Capture the cell that displays the provided text and extract its (x, y) central coordinate. 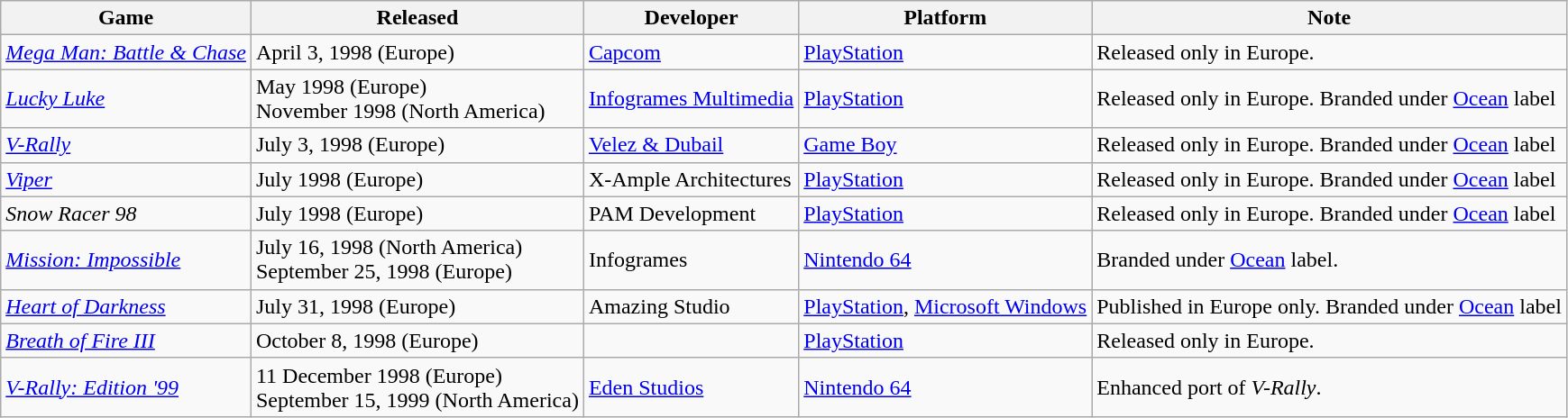
July 31, 1998 (Europe) (417, 306)
Released (417, 18)
Branded under Ocean label. (1329, 259)
May 1998 (Europe)November 1998 (North America) (417, 99)
Game (126, 18)
Eden Studios (691, 387)
July 3, 1998 (Europe) (417, 145)
Capcom (691, 52)
11 December 1998 (Europe)September 15, 1999 (North America) (417, 387)
Breath of Fire III (126, 341)
PAM Development (691, 214)
Velez & Dubail (691, 145)
Mega Man: Battle & Chase (126, 52)
Game Boy (945, 145)
Infogrames (691, 259)
Lucky Luke (126, 99)
X-Ample Architectures (691, 179)
Note (1329, 18)
Heart of Darkness (126, 306)
Developer (691, 18)
Published in Europe only. Branded under Ocean label (1329, 306)
Snow Racer 98 (126, 214)
PlayStation, Microsoft Windows (945, 306)
July 16, 1998 (North America)September 25, 1998 (Europe) (417, 259)
Infogrames Multimedia (691, 99)
V-Rally: Edition '99 (126, 387)
V-Rally (126, 145)
Platform (945, 18)
Amazing Studio (691, 306)
Mission: Impossible (126, 259)
October 8, 1998 (Europe) (417, 341)
Viper (126, 179)
April 3, 1998 (Europe) (417, 52)
Enhanced port of V-Rally. (1329, 387)
